Locate the cell with the specified text and output its (x, y) center coordinate. 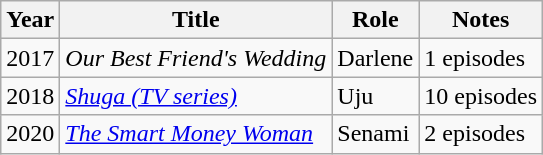
Uju (376, 96)
Our Best Friend's Wedding (196, 58)
1 episodes (481, 58)
Shuga (TV series) (196, 96)
2017 (30, 58)
Year (30, 20)
Senami (376, 134)
The Smart Money Woman (196, 134)
10 episodes (481, 96)
Darlene (376, 58)
2018 (30, 96)
Role (376, 20)
Notes (481, 20)
2 episodes (481, 134)
2020 (30, 134)
Title (196, 20)
